Determine the (x, y) coordinate at the center of the cell enclosing the given text.  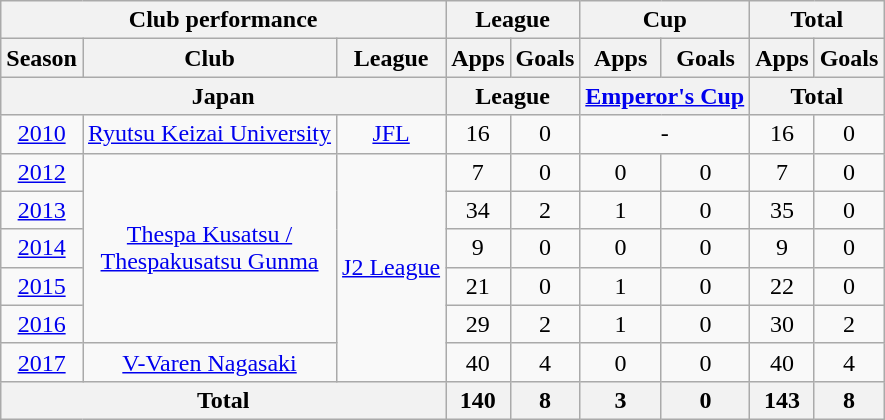
21 (478, 286)
3 (621, 400)
V-Varen Nagasaki (209, 362)
140 (478, 400)
2014 (42, 248)
29 (478, 324)
22 (782, 286)
2013 (42, 210)
Japan (224, 96)
Season (42, 58)
30 (782, 324)
143 (782, 400)
- (665, 134)
Club performance (224, 20)
2017 (42, 362)
Club (209, 58)
2015 (42, 286)
34 (478, 210)
J2 League (392, 267)
Emperor's Cup (665, 96)
35 (782, 210)
Ryutsu Keizai University (209, 134)
2012 (42, 172)
JFL (392, 134)
Thespa Kusatsu / Thespakusatsu Gunma (209, 248)
2010 (42, 134)
2016 (42, 324)
Cup (665, 20)
